Return [X, Y] of the center of cell containing provided text 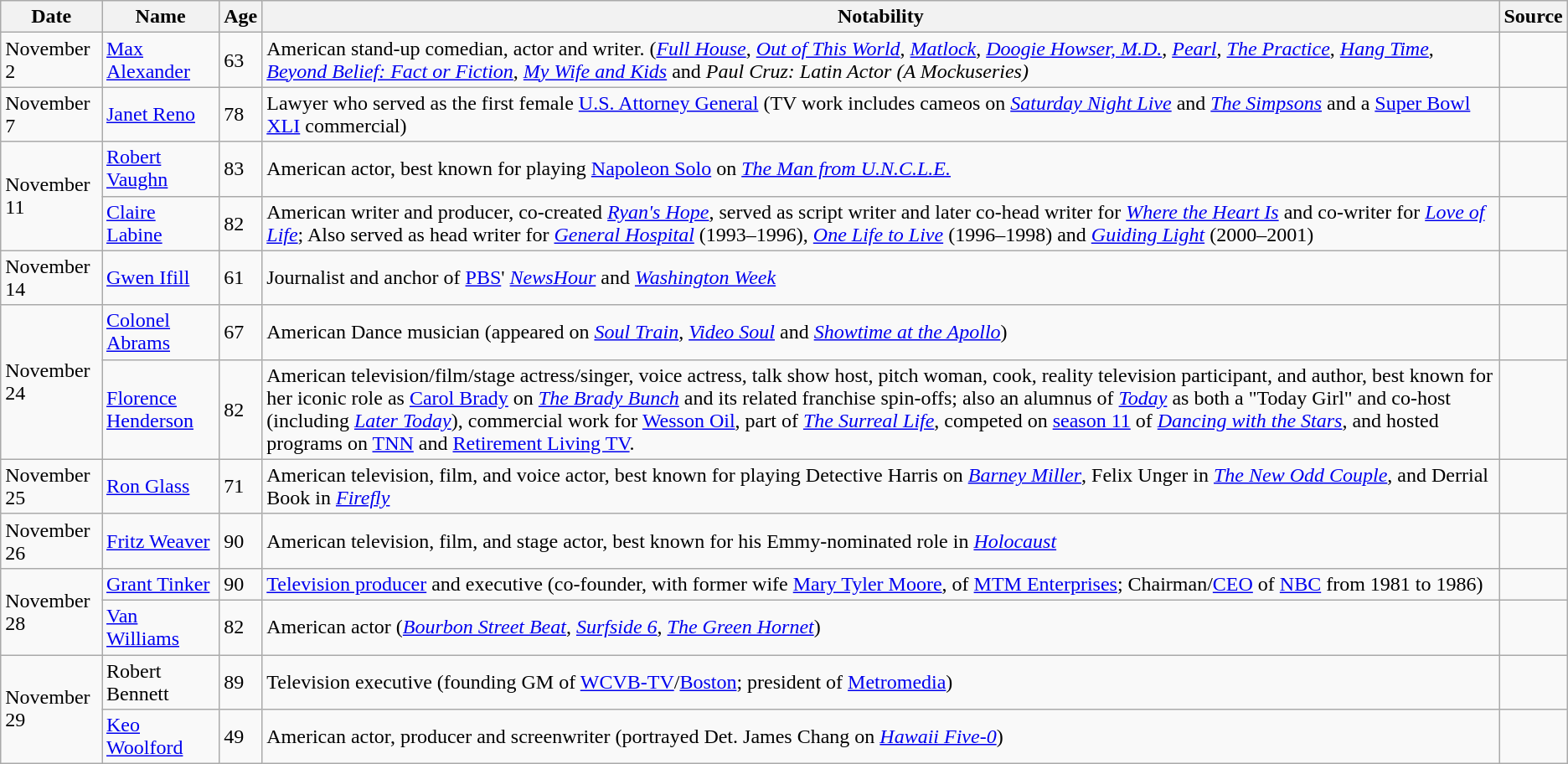
Colonel Abrams [161, 332]
November 28 [52, 612]
Name [161, 17]
Television producer and executive (co-founder, with former wife Mary Tyler Moore, of MTM Enterprises; Chairman/CEO of NBC from 1981 to 1986) [881, 584]
Van Williams [161, 627]
Janet Reno [161, 114]
Journalist and anchor of PBS' NewsHour and Washington Week [881, 278]
November 26 [52, 541]
November 14 [52, 278]
American television, film, and stage actor, best known for his Emmy-nominated role in Holocaust [881, 541]
November 2 [52, 60]
Notability [881, 17]
Claire Labine [161, 223]
49 [241, 737]
Robert Vaughn [161, 169]
61 [241, 278]
Date [52, 17]
American actor, best known for playing Napoleon Solo on The Man from U.N.C.L.E. [881, 169]
Age [241, 17]
67 [241, 332]
November 24 [52, 382]
71 [241, 486]
Grant Tinker [161, 584]
Source [1533, 17]
November 7 [52, 114]
78 [241, 114]
83 [241, 169]
63 [241, 60]
November 29 [52, 710]
89 [241, 682]
American Dance musician (appeared on Soul Train, Video Soul and Showtime at the Apollo) [881, 332]
Gwen Ifill [161, 278]
Florence Henderson [161, 409]
Keo Woolford [161, 737]
November 25 [52, 486]
November 11 [52, 196]
Television executive (founding GM of WCVB-TV/Boston; president of Metromedia) [881, 682]
Max Alexander [161, 60]
Ron Glass [161, 486]
American actor, producer and screenwriter (portrayed Det. James Chang on Hawaii Five-0) [881, 737]
American actor (Bourbon Street Beat, Surfside 6, The Green Hornet) [881, 627]
Robert Bennett [161, 682]
Fritz Weaver [161, 541]
